Locate the cell with the specified text and output its [x, y] center coordinate. 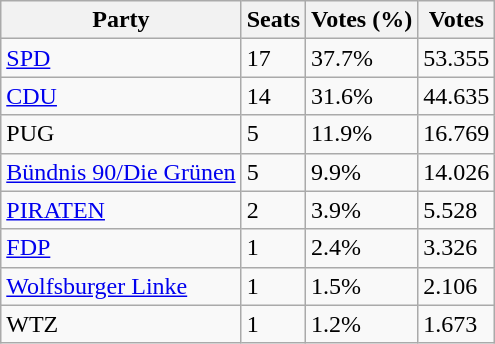
44.635 [456, 96]
53.355 [456, 58]
SPD [121, 58]
Seats [273, 20]
PIRATEN [121, 210]
Bündnis 90/Die Grünen [121, 172]
37.7% [362, 58]
5.528 [456, 210]
2.4% [362, 248]
2 [273, 210]
31.6% [362, 96]
14.026 [456, 172]
2.106 [456, 286]
3.326 [456, 248]
14 [273, 96]
1.2% [362, 324]
PUG [121, 134]
9.9% [362, 172]
1.5% [362, 286]
Votes (%) [362, 20]
11.9% [362, 134]
3.9% [362, 210]
Wolfsburger Linke [121, 286]
Party [121, 20]
1.673 [456, 324]
FDP [121, 248]
17 [273, 58]
16.769 [456, 134]
Votes [456, 20]
CDU [121, 96]
WTZ [121, 324]
